Provide the (x, y) coordinate of the cell's center where the given text is located.  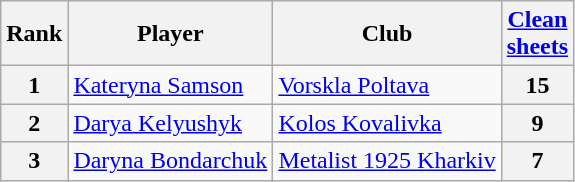
3 (34, 161)
Kolos Kovalivka (387, 123)
Metalist 1925 Kharkiv (387, 161)
Rank (34, 34)
15 (537, 85)
1 (34, 85)
Player (170, 34)
Kateryna Samson (170, 85)
Vorskla Poltava (387, 85)
2 (34, 123)
7 (537, 161)
Darya Kelyushyk (170, 123)
Daryna Bondarchuk (170, 161)
9 (537, 123)
Club (387, 34)
Cleansheets (537, 34)
